From the cell containing the given text, extract its center point as [x, y] coordinate. 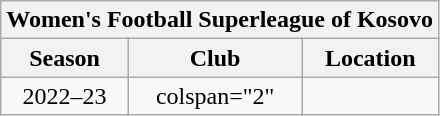
2022–23 [65, 96]
Location [370, 58]
colspan="2" [215, 96]
Season [65, 58]
Women's Football Superleague of Kosovo [220, 20]
Club [215, 58]
